From the cell containing the given text, extract its center point as [X, Y] coordinate. 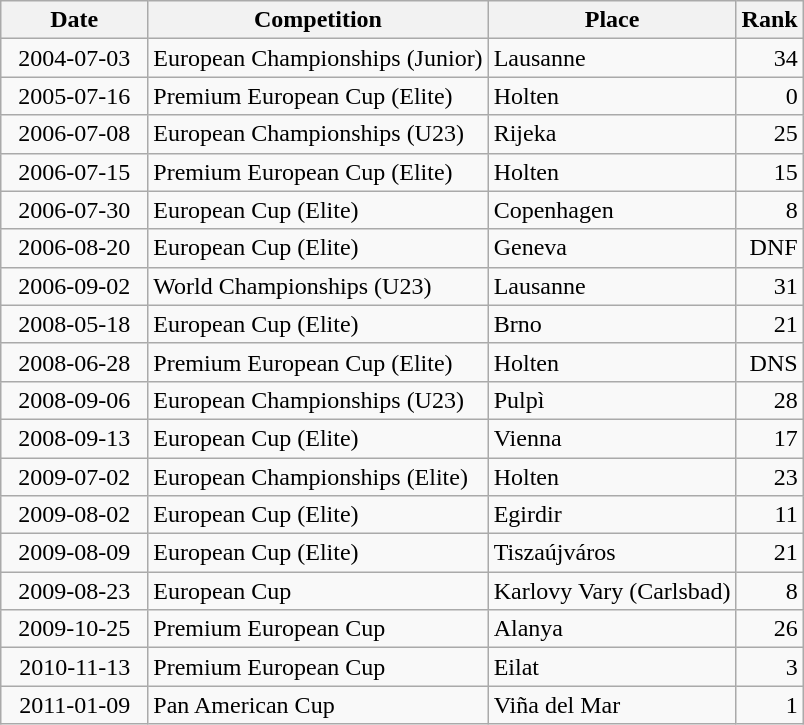
0 [770, 96]
2004-07-03 [74, 58]
European Championships (Junior) [318, 58]
3 [770, 667]
Vienna [612, 438]
Date [74, 20]
World Championships (U23) [318, 286]
2009-08-23 [74, 591]
Competition [318, 20]
23 [770, 477]
DNS [770, 362]
2011-01-09 [74, 705]
1 [770, 705]
2006-07-08 [74, 134]
2010-11-13 [74, 667]
25 [770, 134]
2008-09-06 [74, 400]
Tiszaújváros [612, 553]
2009-08-09 [74, 553]
2008-05-18 [74, 324]
Rijeka [612, 134]
2008-06-28 [74, 362]
Karlovy Vary (Carlsbad) [612, 591]
2009-07-02 [74, 477]
2006-07-15 [74, 172]
Egirdir [612, 515]
DNF [770, 248]
2006-09-02 [74, 286]
2005-07-16 [74, 96]
European Championships (Elite) [318, 477]
European Cup [318, 591]
11 [770, 515]
Copenhagen [612, 210]
15 [770, 172]
Viña del Mar [612, 705]
2009-08-02 [74, 515]
26 [770, 629]
Geneva [612, 248]
28 [770, 400]
2009-10-25 [74, 629]
Pan American Cup [318, 705]
Place [612, 20]
Brno [612, 324]
31 [770, 286]
2006-08-20 [74, 248]
34 [770, 58]
17 [770, 438]
Rank [770, 20]
Pulpì [612, 400]
2008-09-13 [74, 438]
2006-07-30 [74, 210]
Eilat [612, 667]
Alanya [612, 629]
